Identify which cell holds the provided text, then report its [x, y] central coordinate. 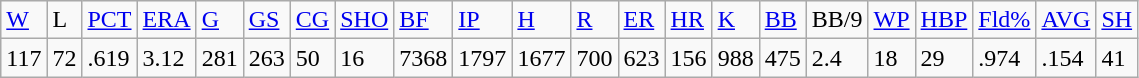
2.4 [837, 58]
50 [312, 58]
156 [688, 58]
.619 [110, 58]
W [24, 20]
281 [220, 58]
263 [266, 58]
L [64, 20]
623 [642, 58]
AVG [1066, 20]
R [594, 20]
ERA [166, 20]
K [736, 20]
3.12 [166, 58]
988 [736, 58]
IP [482, 20]
.154 [1066, 58]
HR [688, 20]
BF [424, 20]
BB [782, 20]
7368 [424, 58]
Fld% [1004, 20]
.974 [1004, 58]
41 [1117, 58]
CG [312, 20]
SH [1117, 20]
PCT [110, 20]
29 [944, 58]
18 [892, 58]
GS [266, 20]
HBP [944, 20]
1677 [542, 58]
475 [782, 58]
1797 [482, 58]
WP [892, 20]
72 [64, 58]
117 [24, 58]
SHO [364, 20]
BB/9 [837, 20]
G [220, 20]
700 [594, 58]
ER [642, 20]
16 [364, 58]
H [542, 20]
